Capture the cell that displays the provided text and extract its (x, y) central coordinate. 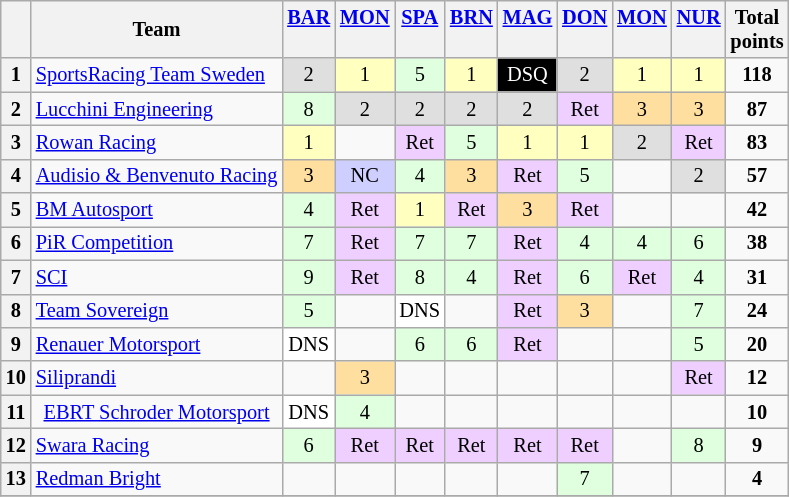
24 (758, 311)
DSQ (528, 75)
BRN (472, 29)
87 (758, 109)
BAR (308, 29)
SPA (420, 29)
20 (758, 344)
NC (365, 176)
BM Autosport (157, 210)
31 (758, 277)
13 (16, 479)
NUR (699, 29)
Redman Bright (157, 479)
57 (758, 176)
MAG (528, 29)
PiR Competition (157, 243)
83 (758, 142)
38 (758, 243)
Lucchini Engineering (157, 109)
42 (758, 210)
Audisio & Benvenuto Racing (157, 176)
EBRT Schroder Motorsport (157, 412)
Totalpoints (758, 29)
11 (16, 412)
Renauer Motorsport (157, 344)
SportsRacing Team Sweden (157, 75)
Team (157, 29)
118 (758, 75)
DON (584, 29)
Rowan Racing (157, 142)
Swara Racing (157, 445)
Team Sovereign (157, 311)
SCI (157, 277)
Siliprandi (157, 378)
